Extract the (X, Y) coordinate from the center of the cell holding the provided text.  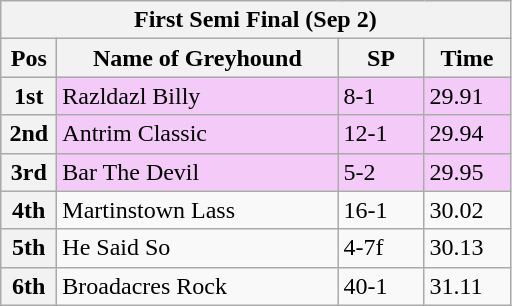
4-7f (381, 248)
4th (29, 210)
5th (29, 248)
12-1 (381, 134)
3rd (29, 172)
40-1 (381, 286)
SP (381, 58)
31.11 (467, 286)
Razldazl Billy (198, 96)
1st (29, 96)
6th (29, 286)
16-1 (381, 210)
8-1 (381, 96)
Time (467, 58)
First Semi Final (Sep 2) (256, 20)
Broadacres Rock (198, 286)
30.02 (467, 210)
Antrim Classic (198, 134)
30.13 (467, 248)
29.94 (467, 134)
5-2 (381, 172)
2nd (29, 134)
29.95 (467, 172)
Bar The Devil (198, 172)
29.91 (467, 96)
Name of Greyhound (198, 58)
Martinstown Lass (198, 210)
He Said So (198, 248)
Pos (29, 58)
